Identify which cell holds the provided text, then report its (X, Y) central coordinate. 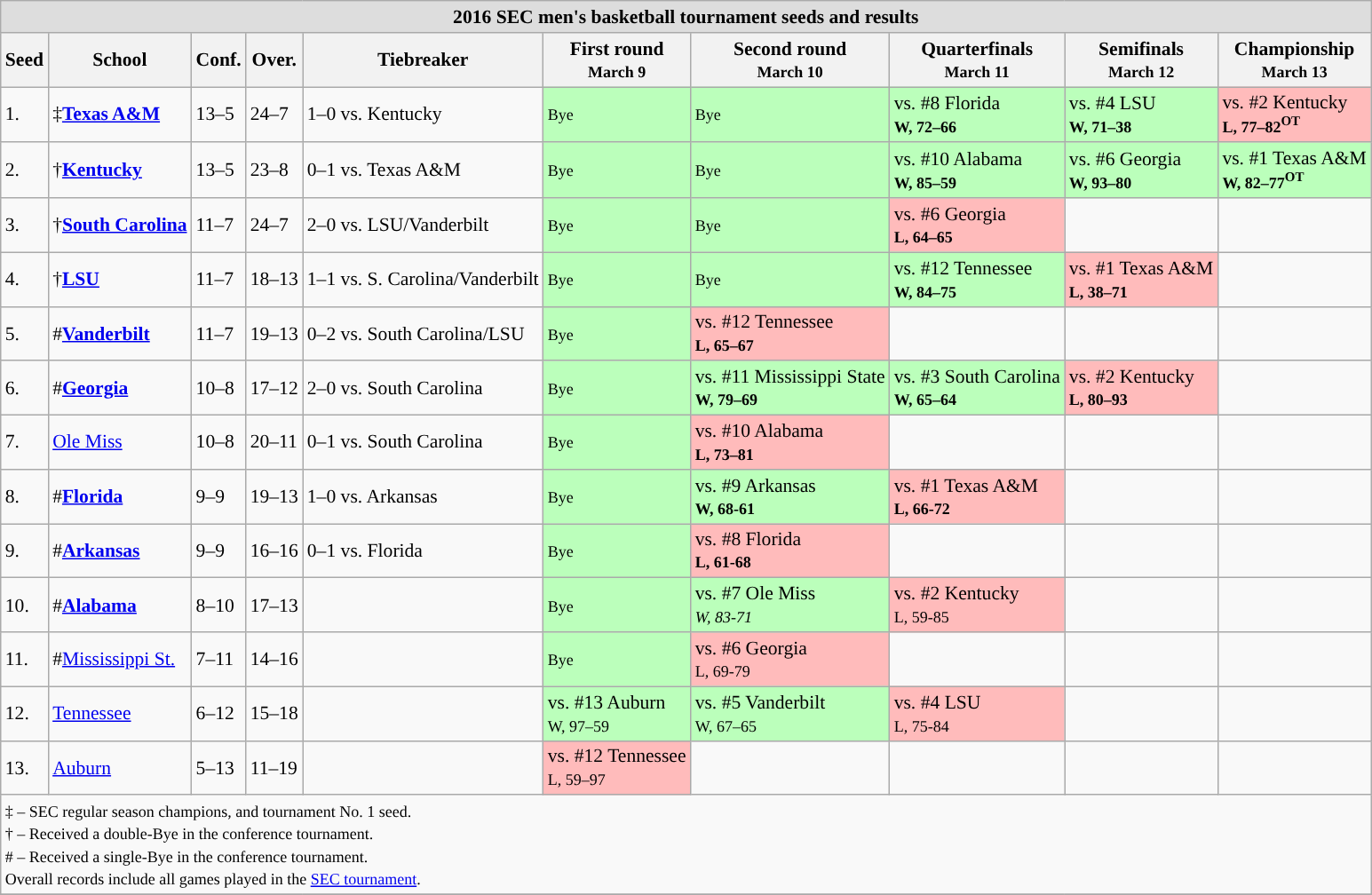
vs. #3 South CarolinaW, 65–64 (977, 389)
First roundMarch 9 (617, 60)
vs. #12 TennesseeL, 59–97 (617, 767)
vs. #13 AuburnW, 97–59 (617, 714)
2–0 vs. LSU/Vanderbilt (423, 226)
8. (25, 497)
vs. #8 FloridaW, 72–66 (977, 115)
#Georgia (119, 389)
vs. #8 FloridaL, 61-68 (790, 550)
Ole Miss (119, 442)
20–11 (274, 442)
Seed (25, 60)
14–16 (274, 659)
0–1 vs. Florida (423, 550)
1–0 vs. Arkansas (423, 497)
School (119, 60)
0–2 vs. South Carolina/LSU (423, 334)
vs. #4 LSUL, 75-84 (977, 714)
QuarterfinalsMarch 11 (977, 60)
Over. (274, 60)
2016 SEC men's basketball tournament seeds and results (686, 17)
15–18 (274, 714)
17–13 (274, 606)
Conf. (218, 60)
Auburn (119, 767)
9. (25, 550)
vs. #10 AlabamaW, 85–59 (977, 170)
vs. #6 GeorgiaL, 69-79 (790, 659)
vs. #6 GeorgiaL, 64–65 (977, 226)
5–13 (218, 767)
5. (25, 334)
vs. #2 KentuckyL, 80–93 (1142, 389)
2. (25, 170)
1–0 vs. Kentucky (423, 115)
vs. #2 KentuckyL, 77–82OT (1295, 115)
vs. #5 VanderbiltW, 67–65 (790, 714)
vs. #2 KentuckyL, 59-85 (977, 606)
4. (25, 279)
6. (25, 389)
0–1 vs. Texas A&M (423, 170)
vs. #11 Mississippi StateW, 79–69 (790, 389)
†South Carolina (119, 226)
‡Texas A&M (119, 115)
vs. #12 TennesseeW, 84–75 (977, 279)
†Kentucky (119, 170)
#Florida (119, 497)
3. (25, 226)
#Vanderbilt (119, 334)
23–8 (274, 170)
ChampionshipMarch 13 (1295, 60)
0–1 vs. South Carolina (423, 442)
1–1 vs. S. Carolina/Vanderbilt (423, 279)
10. (25, 606)
7–11 (218, 659)
vs. #4 LSUW, 71–38 (1142, 115)
SemifinalsMarch 12 (1142, 60)
vs. #6 GeorgiaW, 93–80 (1142, 170)
vs. #10 AlabamaL, 73–81 (790, 442)
7. (25, 442)
Tennessee (119, 714)
1. (25, 115)
13. (25, 767)
16–16 (274, 550)
†LSU (119, 279)
#Arkansas (119, 550)
#Alabama (119, 606)
vs. #1 Texas A&ML, 38–71 (1142, 279)
vs. #1 Texas A&MW, 82–77OT (1295, 170)
2–0 vs. South Carolina (423, 389)
vs. #7 Ole MissW, 83-71 (790, 606)
Second roundMarch 10 (790, 60)
11–19 (274, 767)
11. (25, 659)
12. (25, 714)
#Mississippi St. (119, 659)
6–12 (218, 714)
Tiebreaker (423, 60)
17–12 (274, 389)
8–10 (218, 606)
vs. #1 Texas A&ML, 66-72 (977, 497)
vs. #12 TennesseeL, 65–67 (790, 334)
vs. #9 ArkansasW, 68-61 (790, 497)
18–13 (274, 279)
